Extract the (X, Y) coordinate from the center of the cell holding the provided text.  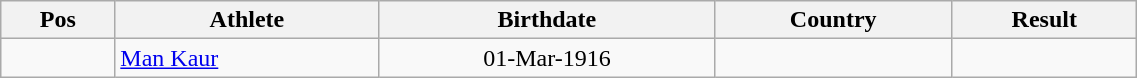
Athlete (247, 20)
Pos (58, 20)
Man Kaur (247, 58)
Birthdate (547, 20)
Country (834, 20)
Result (1044, 20)
01-Mar-1916 (547, 58)
